For the text-containing cell, return its midpoint in (X, Y) coordinate format. 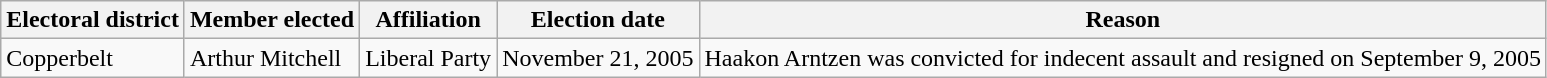
Liberal Party (428, 58)
Member elected (272, 20)
Arthur Mitchell (272, 58)
Reason (1122, 20)
Copperbelt (93, 58)
Affiliation (428, 20)
Electoral district (93, 20)
Haakon Arntzen was convicted for indecent assault and resigned on September 9, 2005 (1122, 58)
November 21, 2005 (598, 58)
Election date (598, 20)
